Scan for the cell matching the given text and deliver its [x, y] coordinate at center. 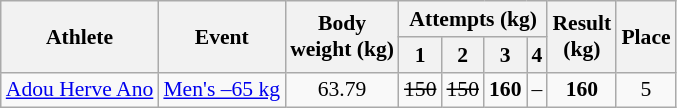
Result(kg) [582, 36]
Attempts (kg) [473, 19]
3 [506, 55]
2 [462, 55]
5 [646, 90]
Men's –65 kg [222, 90]
Event [222, 36]
4 [538, 55]
Place [646, 36]
Athlete [80, 36]
– [538, 90]
Bodyweight (kg) [342, 36]
Adou Herve Ano [80, 90]
63.79 [342, 90]
1 [420, 55]
